From the cell containing the given text, extract its center point as [x, y] coordinate. 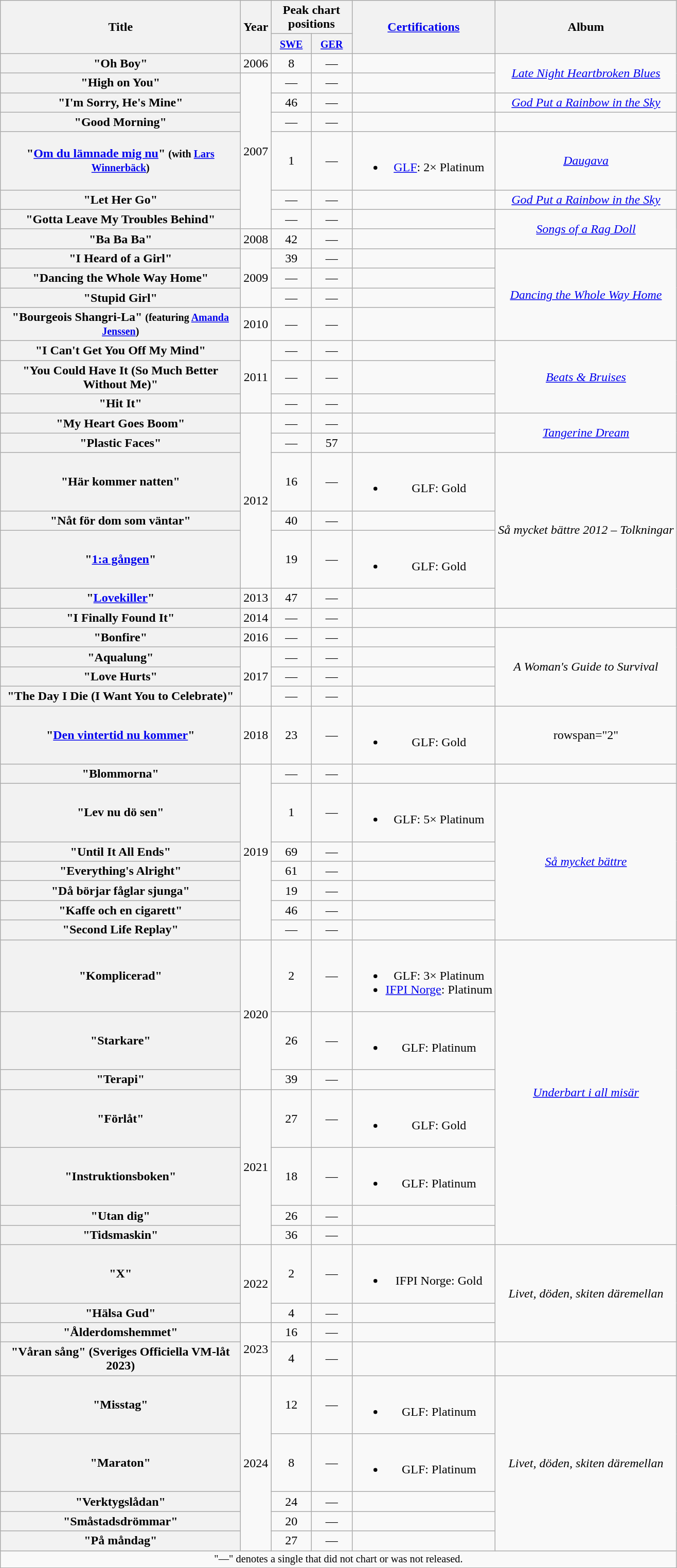
Songs of a Rag Doll [586, 229]
"Ba Ba Ba" [120, 239]
2018 [256, 734]
"Utan dig" [120, 1215]
"Aqualung" [120, 657]
"Ålderdomshemmet" [120, 1332]
"1:a gången" [120, 560]
"Förlåt" [120, 1118]
"Starkare" [120, 1041]
2008 [256, 239]
Title [120, 27]
"Om du lämnade mig nu" (with Lars Winnerbäck) [120, 160]
"X" [120, 1273]
Certifications [424, 27]
Daugava [586, 160]
"Tidsmaskin" [120, 1235]
"Då börjar fåglar sjunga" [120, 891]
"Bonfire" [120, 637]
"Lev nu dö sen" [120, 813]
2012 [256, 501]
Underbart i all misär [586, 1092]
Så mycket bättre 2012 – Tolkningar [586, 530]
"Maraton" [120, 1463]
Dancing the Whole Way Home [586, 294]
"High on You" [120, 83]
"Verktygslådan" [120, 1502]
"Hälsa Gud" [120, 1313]
"Love Hurts" [120, 676]
IFPI Norge: Gold [424, 1273]
"Småstadsdrömmar" [120, 1521]
2016 [256, 637]
Så mycket bättre [586, 862]
"My Heart Goes Boom" [120, 423]
"Dancing the Whole Way Home" [120, 278]
"Let Her Go" [120, 200]
2024 [256, 1463]
"Oh Boy" [120, 63]
"Misstag" [120, 1405]
"Nåt för dom som väntar" [120, 520]
Late Night Heartbroken Blues [586, 73]
"Until It All Ends" [120, 852]
"Terapi" [120, 1079]
"Komplicerad" [120, 976]
"Plastic Faces" [120, 443]
2022 [256, 1284]
40 [291, 520]
Tangerine Dream [586, 433]
69 [291, 852]
2010 [256, 324]
"Second Life Replay" [120, 930]
"Bourgeois Shangri-La" (featuring Amanda Jenssen) [120, 324]
"Gotta Leave My Troubles Behind" [120, 219]
"Hit It" [120, 404]
"I Can't Get You Off My Mind" [120, 351]
rowspan="2" [586, 734]
2014 [256, 618]
2011 [256, 377]
A Woman's Guide to Survival [586, 666]
"—" denotes a single that did not chart or was not released. [338, 1559]
23 [291, 734]
2013 [256, 598]
Beats & Bruises [586, 377]
"Den vintertid nu kommer" [120, 734]
18 [291, 1177]
"Våran sång" (Sveriges Officiella VM-låt 2023) [120, 1359]
2006 [256, 63]
"Blommorna" [120, 774]
GER [331, 44]
2021 [256, 1167]
"Good Morning" [120, 122]
"Instruktionsboken" [120, 1177]
"I Heard of a Girl" [120, 258]
GLF: 2× Platinum [424, 160]
"Stupid Girl" [120, 298]
61 [291, 871]
GLF: 3× PlatinumIFPI Norge: Platinum [424, 976]
"Här kommer natten" [120, 481]
Album [586, 27]
Year [256, 27]
2019 [256, 852]
"På måndag" [120, 1541]
Peak chart positions [312, 17]
42 [291, 239]
SWE [291, 44]
20 [291, 1521]
"I Finally Found It" [120, 618]
2017 [256, 676]
47 [291, 598]
"I'm Sorry, He's Mine" [120, 102]
"The Day I Die (I Want You to Celebrate)" [120, 696]
"Lovekiller" [120, 598]
2007 [256, 151]
12 [291, 1405]
2020 [256, 1014]
"Kaffe och en cigarett" [120, 910]
"You Could Have It (So Much Better Without Me)" [120, 377]
57 [331, 443]
24 [291, 1502]
GLF: 5× Platinum [424, 813]
"Everything's Alright" [120, 871]
2023 [256, 1349]
36 [291, 1235]
2009 [256, 278]
